Pinpoint the cell where the given text exists, returning its [X, Y] midpoint coordinate. 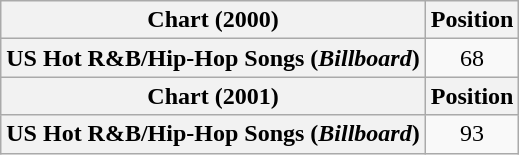
Chart (2000) [213, 20]
93 [472, 134]
Chart (2001) [213, 96]
68 [472, 58]
